Capture the cell that displays the provided text and extract its (x, y) central coordinate. 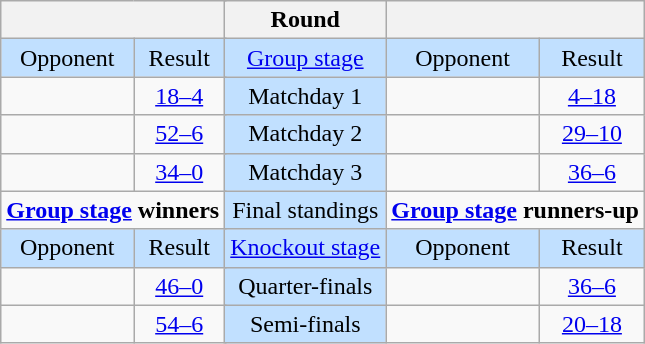
Group stage (306, 58)
Matchday 2 (306, 134)
Knockout stage (306, 248)
Matchday 3 (306, 172)
Round (306, 20)
Matchday 1 (306, 96)
46–0 (180, 286)
Group stage runners-up (516, 210)
34–0 (180, 172)
Semi-finals (306, 324)
54–6 (180, 324)
4–18 (592, 96)
20–18 (592, 324)
Group stage winners (113, 210)
52–6 (180, 134)
Quarter-finals (306, 286)
Final standings (306, 210)
29–10 (592, 134)
18–4 (180, 96)
